Locate the cell with the specified text and output its (x, y) center coordinate. 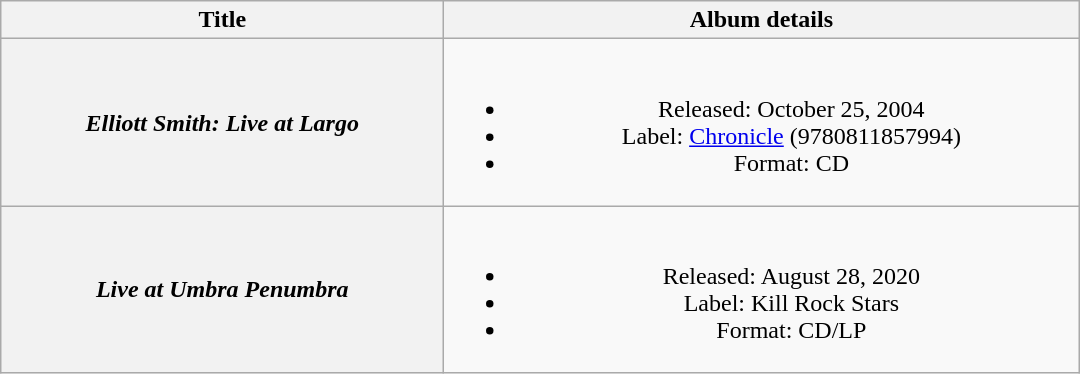
Released: August 28, 2020Label: Kill Rock StarsFormat: CD/LP (762, 290)
Released: October 25, 2004Label: Chronicle (9780811857994)Format: CD (762, 122)
Elliott Smith: Live at Largo (222, 122)
Live at Umbra Penumbra (222, 290)
Album details (762, 20)
Title (222, 20)
